Return the [x, y] coordinate for the center point of the cell that contains the specified text.  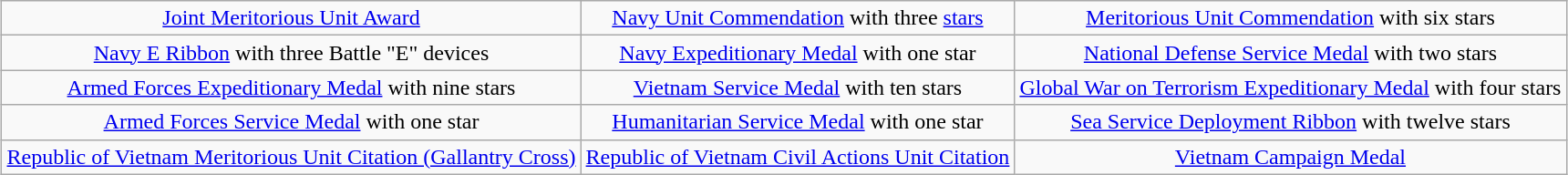
Navy Unit Commendation with three stars [798, 18]
Navy Expeditionary Medal with one star [798, 53]
Vietnam Campaign Medal [1291, 157]
Vietnam Service Medal with ten stars [798, 87]
Global War on Terrorism Expeditionary Medal with four stars [1291, 87]
Republic of Vietnam Meritorious Unit Citation (Gallantry Cross) [292, 157]
Meritorious Unit Commendation with six stars [1291, 18]
Joint Meritorious Unit Award [292, 18]
Sea Service Deployment Ribbon with twelve stars [1291, 122]
Navy E Ribbon with three Battle "E" devices [292, 53]
National Defense Service Medal with two stars [1291, 53]
Armed Forces Expeditionary Medal with nine stars [292, 87]
Humanitarian Service Medal with one star [798, 122]
Armed Forces Service Medal with one star [292, 122]
Republic of Vietnam Civil Actions Unit Citation [798, 157]
